Capture the cell that displays the provided text and extract its (x, y) central coordinate. 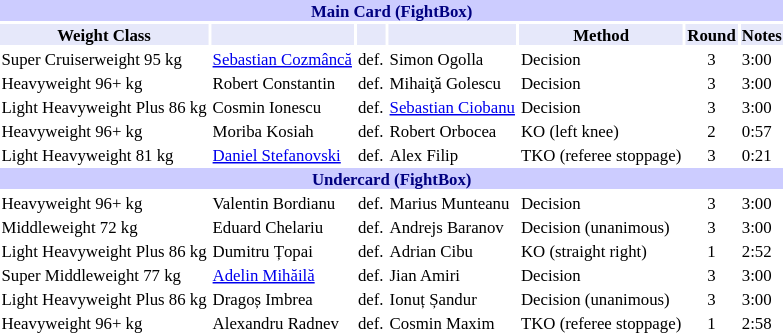
Undercard (FightBox) (392, 178)
Alex Filip (452, 154)
Method (600, 34)
Sebastian Ciobanu (452, 106)
0:21 (762, 154)
Adelin Mihăilă (282, 274)
2 (712, 130)
Ionuț Șandur (452, 298)
Eduard Chelariu (282, 226)
Robert Orbocea (452, 130)
Simon Ogolla (452, 58)
Dumitru Țopai (282, 250)
Cosmin Ionescu (282, 106)
Round (712, 34)
Alexandru Radnev (282, 322)
Cosmin Maxim (452, 322)
Jian Amiri (452, 274)
Valentin Bordianu (282, 202)
Super Cruiserweight 95 kg (104, 58)
2:58 (762, 322)
Andrejs Baranov (452, 226)
Light Heavyweight 81 kg (104, 154)
Super Middleweight 77 kg (104, 274)
Mihaiţă Golescu (452, 82)
Notes (762, 34)
Weight Class (104, 34)
KO (left knee) (600, 130)
Sebastian Cozmâncă (282, 58)
Daniel Stefanovski (282, 154)
Main Card (FightBox) (392, 10)
Marius Munteanu (452, 202)
Adrian Cibu (452, 250)
Moriba Kosiah (282, 130)
Middleweight 72 kg (104, 226)
KO (straight right) (600, 250)
0:57 (762, 130)
Robert Constantin (282, 82)
Dragoș Imbrea (282, 298)
2:52 (762, 250)
